Detect which cell encompasses the target text, then output its (x, y) center coordinate. 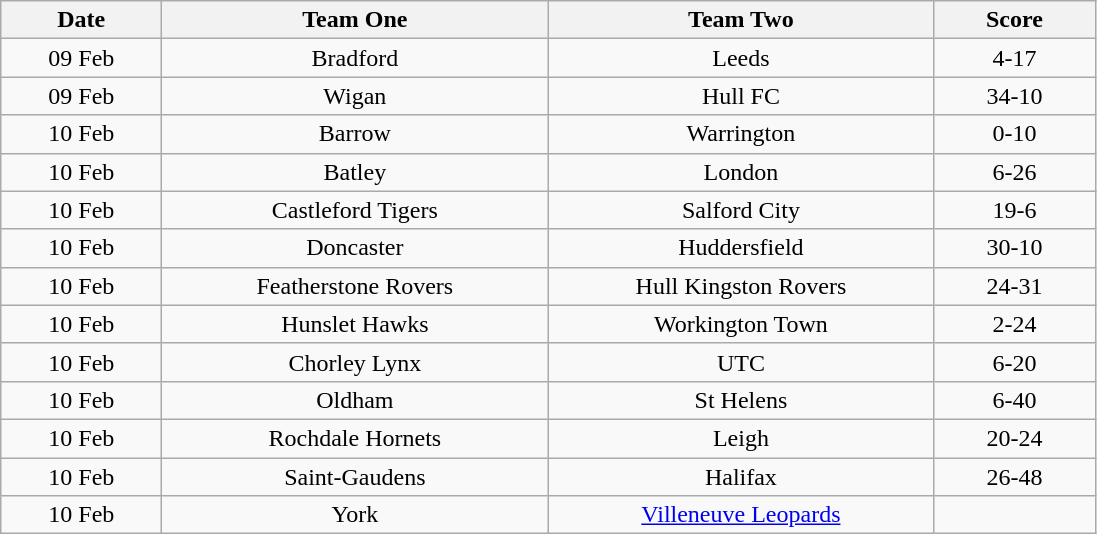
Barrow (355, 134)
York (355, 515)
Huddersfield (741, 248)
Halifax (741, 477)
Leeds (741, 58)
Rochdale Hornets (355, 438)
Warrington (741, 134)
26-48 (1014, 477)
2-24 (1014, 324)
4-17 (1014, 58)
Saint-Gaudens (355, 477)
6-20 (1014, 362)
London (741, 172)
Leigh (741, 438)
0-10 (1014, 134)
6-26 (1014, 172)
30-10 (1014, 248)
Hull Kingston Rovers (741, 286)
Chorley Lynx (355, 362)
Team One (355, 20)
Bradford (355, 58)
6-40 (1014, 400)
19-6 (1014, 210)
St Helens (741, 400)
UTC (741, 362)
Oldham (355, 400)
Hunslet Hawks (355, 324)
Castleford Tigers (355, 210)
Team Two (741, 20)
34-10 (1014, 96)
Featherstone Rovers (355, 286)
Villeneuve Leopards (741, 515)
24-31 (1014, 286)
Batley (355, 172)
Score (1014, 20)
Salford City (741, 210)
Doncaster (355, 248)
Date (82, 20)
Wigan (355, 96)
Workington Town (741, 324)
20-24 (1014, 438)
Hull FC (741, 96)
